Provide the (x, y) coordinate of the cell's center where the given text is located.  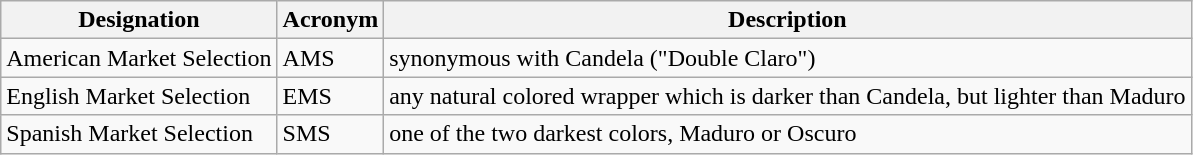
AMS (330, 58)
Description (788, 20)
Acronym (330, 20)
American Market Selection (139, 58)
synonymous with Candela ("Double Claro") (788, 58)
EMS (330, 96)
English Market Selection (139, 96)
one of the two darkest colors, Maduro or Oscuro (788, 134)
Designation (139, 20)
Spanish Market Selection (139, 134)
any natural colored wrapper which is darker than Candela, but lighter than Maduro (788, 96)
SMS (330, 134)
